Pinpoint the cell where the given text exists, returning its [X, Y] midpoint coordinate. 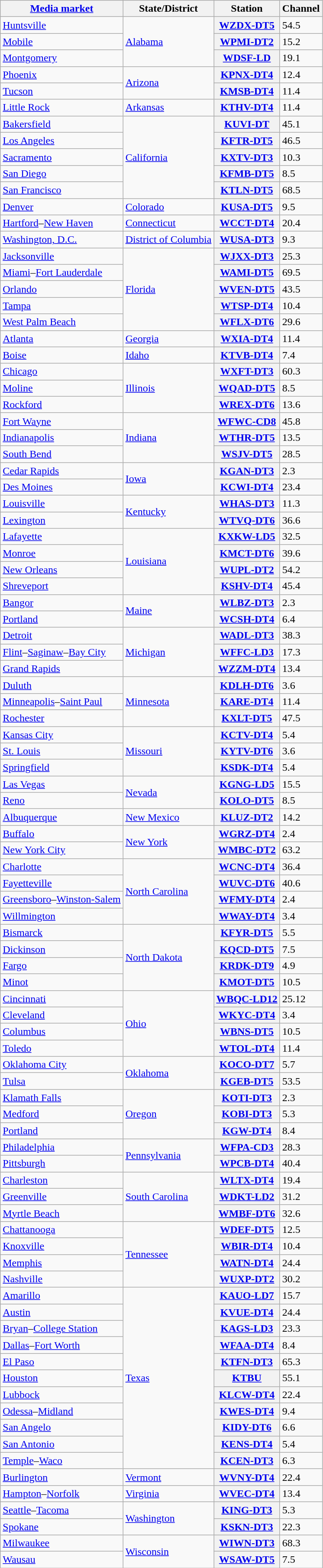
New York City [61, 850]
55.1 [301, 1378]
Shreveport [61, 586]
KSDK-DT4 [247, 768]
Tulsa [61, 1081]
23.3 [301, 1329]
KYTV-DT6 [247, 751]
Cleveland [61, 1015]
Rockford [61, 404]
WSAW-DT5 [247, 1560]
Duluth [61, 685]
WAMI-DT5 [247, 273]
Klamath Falls [61, 1098]
Philadelphia [61, 1147]
Station [247, 9]
45.4 [301, 586]
Indianapolis [61, 437]
WDEF-DT5 [247, 1229]
Detroit [61, 636]
New York [168, 842]
30.2 [301, 1279]
KUVI-DT [247, 124]
Minnesota [168, 701]
Alabama [168, 42]
Seattle–Tacoma [61, 1510]
12.4 [301, 75]
46.5 [301, 140]
Arkansas [168, 108]
KFTR-DT5 [247, 140]
WLTX-DT4 [247, 1180]
28.3 [301, 1147]
54.2 [301, 570]
60.3 [301, 372]
20.4 [301, 223]
KFYR-DT5 [247, 932]
Charleston [61, 1180]
WXIA-DT4 [247, 339]
WJXX-DT3 [247, 256]
Charlotte [61, 867]
6.3 [301, 1460]
65.3 [301, 1362]
Ohio [168, 1023]
North Dakota [168, 957]
Medford [61, 1114]
14.2 [301, 817]
Montgomery [61, 58]
Tennessee [168, 1254]
Wisconsin [168, 1552]
Vermont [168, 1477]
KMCT-DT6 [247, 553]
St. Louis [61, 751]
San Antonio [61, 1444]
WFFC-LD3 [247, 652]
19.4 [301, 1180]
32.5 [301, 537]
WHAS-DT3 [247, 504]
4.9 [301, 965]
WREX-DT6 [247, 404]
KPNX-DT4 [247, 75]
Amarillo [61, 1296]
WSJV-DT5 [247, 454]
Illinois [168, 388]
Channel [301, 9]
WGRZ-DT4 [247, 834]
5.5 [301, 932]
WFLX-DT6 [247, 322]
10.3 [301, 157]
KRDK-DT9 [247, 965]
Phoenix [61, 75]
Minneapolis–Saint Paul [61, 701]
KARE-DT4 [247, 701]
WATN-DT4 [247, 1263]
Reno [61, 801]
22.3 [301, 1526]
South Bend [61, 454]
KENS-DT4 [247, 1444]
32.6 [301, 1213]
WUXP-DT2 [247, 1279]
WDSF-LD [247, 58]
WFWC-CD8 [247, 421]
Boise [61, 355]
9.3 [301, 240]
KTVB-DT4 [247, 355]
Grand Rapids [61, 668]
Washington [168, 1518]
Bismarck [61, 932]
Des Moines [61, 487]
63.2 [301, 850]
15.5 [301, 784]
WTOL-DT4 [247, 1048]
Louisiana [168, 561]
KGAN-DT3 [247, 470]
WCSH-DT4 [247, 619]
KVUE-DT4 [247, 1312]
KCEN-DT3 [247, 1460]
WFPA-CD3 [247, 1147]
WWAY-DT4 [247, 916]
San Diego [61, 173]
Texas [168, 1379]
43.5 [301, 289]
KXLT-DT5 [247, 718]
68.3 [301, 1543]
9.4 [301, 1411]
KING-DT3 [247, 1510]
15.7 [301, 1296]
WMBF-DT6 [247, 1213]
Cedar Rapids [61, 470]
Odessa–Midland [61, 1411]
Greensboro–Winston-Salem [61, 900]
13.6 [301, 404]
WDKT-LD2 [247, 1196]
Michigan [168, 652]
WBIR-DT4 [247, 1246]
KUSA-DT5 [247, 207]
Fargo [61, 965]
KGNG-LD5 [247, 784]
Spokane [61, 1526]
Minot [61, 982]
17.3 [301, 652]
WCCT-DT4 [247, 223]
Pennsylvania [168, 1155]
WVEC-DT4 [247, 1493]
Bakersfield [61, 124]
6.4 [301, 619]
Los Angeles [61, 140]
Myrtle Beach [61, 1213]
29.6 [301, 322]
KTLN-DT5 [247, 190]
Oregon [168, 1114]
South Carolina [168, 1196]
WXFT-DT3 [247, 372]
WUVC-DT6 [247, 883]
Temple–Waco [61, 1460]
45.1 [301, 124]
25.12 [301, 998]
Hartford–New Haven [61, 223]
Pittsburgh [61, 1164]
Media market [61, 9]
San Francisco [61, 190]
Mobile [61, 42]
Willmington [61, 916]
Buffalo [61, 834]
WADL-DT3 [247, 636]
KSKN-DT3 [247, 1526]
Houston [61, 1378]
Oklahoma [168, 1073]
WZZM-DT4 [247, 668]
El Paso [61, 1362]
Columbus [61, 1032]
Memphis [61, 1263]
WTHR-DT5 [247, 437]
WMBC-DT2 [247, 850]
6.6 [301, 1428]
25.3 [301, 256]
Flint–Saginaw–Bay City [61, 652]
Hampton–Norfolk [61, 1493]
California [168, 157]
New Orleans [61, 570]
Chicago [61, 372]
13.5 [301, 437]
WPCB-DT4 [247, 1164]
WBNS-DT5 [247, 1032]
KSHV-DT4 [247, 586]
KAGS-LD3 [247, 1329]
Colorado [168, 207]
WPMI-DT2 [247, 42]
WVEN-DT5 [247, 289]
District of Columbia [168, 240]
Idaho [168, 355]
Sacramento [61, 157]
Moline [61, 388]
Washington, D.C. [61, 240]
7.4 [301, 355]
Greenville [61, 1196]
19.1 [301, 58]
WFMY-DT4 [247, 900]
West Palm Beach [61, 322]
Fayetteville [61, 883]
Lexington [61, 520]
45.8 [301, 421]
40.6 [301, 883]
Dickinson [61, 949]
WQAD-DT5 [247, 388]
Georgia [168, 339]
Tampa [61, 306]
28.5 [301, 454]
Missouri [168, 751]
KQCD-DT5 [247, 949]
Indiana [168, 437]
Bryan–College Station [61, 1329]
Rochester [61, 718]
Lafayette [61, 537]
Jacksonville [61, 256]
KDLH-DT6 [247, 685]
36.6 [301, 520]
Milwaukee [61, 1543]
WTSP-DT4 [247, 306]
31.2 [301, 1196]
Burlington [61, 1477]
KGEB-DT5 [247, 1081]
San Angelo [61, 1428]
WTVQ-DT6 [247, 520]
KIDY-DT6 [247, 1428]
KOLO-DT5 [247, 801]
Tucson [61, 91]
KXTV-DT3 [247, 157]
WUPL-DT2 [247, 570]
KAUO-LD7 [247, 1296]
Dallas–Fort Worth [61, 1345]
11.3 [301, 504]
Connecticut [168, 223]
54.5 [301, 25]
Bangor [61, 603]
12.5 [301, 1229]
Wausau [61, 1560]
47.5 [301, 718]
Albuquerque [61, 817]
KCWI-DT4 [247, 487]
WUSA-DT3 [247, 240]
40.4 [301, 1164]
Oklahoma City [61, 1065]
Toledo [61, 1048]
Miami–Fort Lauderdale [61, 273]
North Carolina [168, 891]
WFAA-DT4 [247, 1345]
KOCO-DT7 [247, 1065]
KOBI-DT3 [247, 1114]
Knoxville [61, 1246]
Maine [168, 611]
KTBU [247, 1378]
WVNY-DT4 [247, 1477]
State/District [168, 9]
Arizona [168, 83]
53.5 [301, 1081]
KTHV-DT4 [247, 108]
Kansas City [61, 735]
WIWN-DT3 [247, 1543]
Kentucky [168, 512]
Atlanta [61, 339]
WCNC-DT4 [247, 867]
New Mexico [168, 817]
Austin [61, 1312]
Springfield [61, 768]
Louisville [61, 504]
39.6 [301, 553]
Huntsville [61, 25]
KCTV-DT4 [247, 735]
36.4 [301, 867]
WKYC-DT4 [247, 1015]
KGW-DT4 [247, 1131]
Virginia [168, 1493]
15.2 [301, 42]
KLUZ-DT2 [247, 817]
5.7 [301, 1065]
WZDX-DT5 [247, 25]
Little Rock [61, 108]
KWES-DT4 [247, 1411]
Fort Wayne [61, 421]
Lubbock [61, 1395]
KFMB-DT5 [247, 173]
WBQC-LD12 [247, 998]
KLCW-DT4 [247, 1395]
Orlando [61, 289]
Nevada [168, 792]
KXKW-LD5 [247, 537]
KTFN-DT3 [247, 1362]
38.3 [301, 636]
68.5 [301, 190]
Iowa [168, 479]
Florida [168, 289]
Las Vegas [61, 784]
Monroe [61, 553]
KMSB-DT4 [247, 91]
23.4 [301, 487]
WLBZ-DT3 [247, 603]
69.5 [301, 273]
9.5 [301, 207]
Denver [61, 207]
Chattanooga [61, 1229]
KMOT-DT5 [247, 982]
KOTI-DT3 [247, 1098]
Cincinnati [61, 998]
Nashville [61, 1279]
